Provide the (X, Y) coordinate of the cell's center where the given text is located.  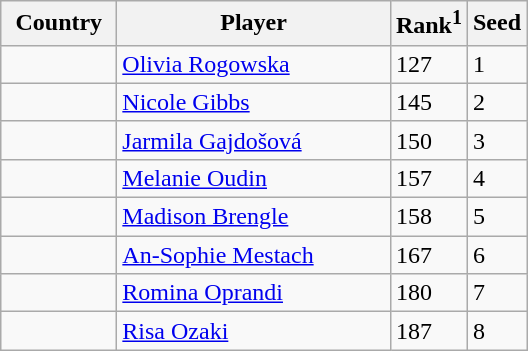
An-Sophie Mestach (254, 255)
Olivia Rogowska (254, 64)
1 (496, 64)
158 (428, 217)
Melanie Oudin (254, 178)
180 (428, 293)
Player (254, 24)
2 (496, 102)
Risa Ozaki (254, 331)
4 (496, 178)
Romina Oprandi (254, 293)
Seed (496, 24)
8 (496, 331)
7 (496, 293)
157 (428, 178)
Country (59, 24)
145 (428, 102)
Nicole Gibbs (254, 102)
3 (496, 140)
Madison Brengle (254, 217)
6 (496, 255)
127 (428, 64)
5 (496, 217)
Jarmila Gajdošová (254, 140)
187 (428, 331)
150 (428, 140)
167 (428, 255)
Rank1 (428, 24)
